Locate the cell with the specified text and output its (x, y) center coordinate. 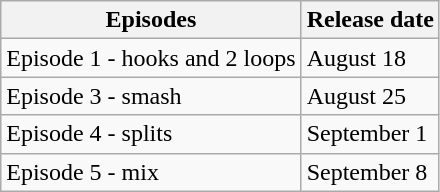
Release date (370, 20)
September 1 (370, 134)
September 8 (370, 172)
Episode 1 - hooks and 2 loops (151, 58)
Episode 3 - smash (151, 96)
Episode 4 - splits (151, 134)
August 25 (370, 96)
Episodes (151, 20)
August 18 (370, 58)
Episode 5 - mix (151, 172)
